Search for the cell housing the specified text and yield its [x, y] center coordinate. 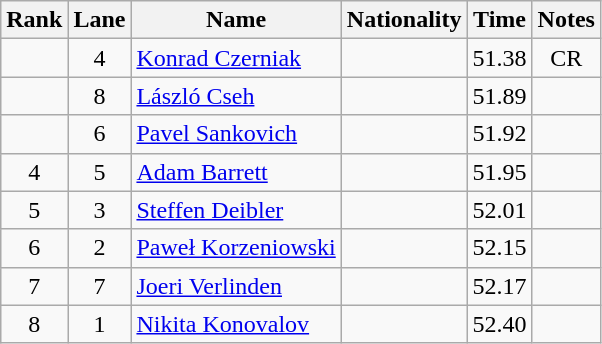
Adam Barrett [236, 172]
52.01 [500, 210]
Notes [566, 20]
Rank [34, 20]
52.17 [500, 286]
1 [100, 324]
László Cseh [236, 96]
52.15 [500, 248]
Konrad Czerniak [236, 58]
Lane [100, 20]
Steffen Deibler [236, 210]
Pavel Sankovich [236, 134]
52.40 [500, 324]
2 [100, 248]
51.89 [500, 96]
51.92 [500, 134]
51.38 [500, 58]
Paweł Korzeniowski [236, 248]
Name [236, 20]
Time [500, 20]
3 [100, 210]
Joeri Verlinden [236, 286]
CR [566, 58]
Nikita Konovalov [236, 324]
51.95 [500, 172]
Nationality [404, 20]
